Scan for the cell matching the given text and deliver its (x, y) coordinate at center. 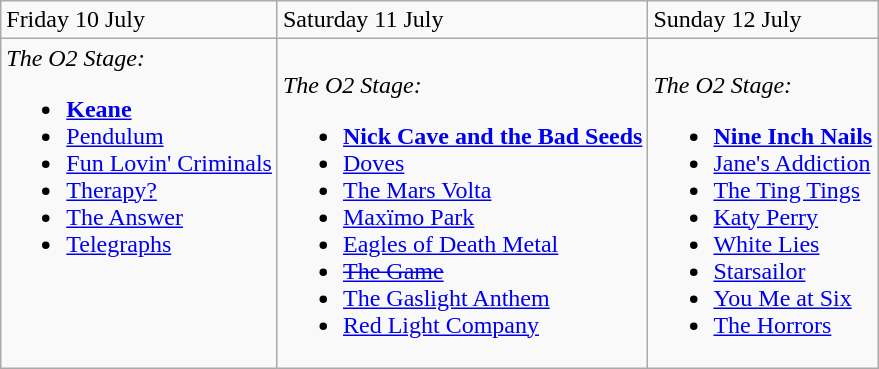
The O2 Stage:Nick Cave and the Bad SeedsDovesThe Mars VoltaMaxïmo ParkEagles of Death MetalThe GameThe Gaslight AnthemRed Light Company (462, 204)
Saturday 11 July (462, 20)
The O2 Stage:KeanePendulumFun Lovin' CriminalsTherapy?The AnswerTelegraphs (140, 204)
Friday 10 July (140, 20)
Sunday 12 July (763, 20)
The O2 Stage:Nine Inch NailsJane's AddictionThe Ting TingsKaty PerryWhite LiesStarsailorYou Me at SixThe Horrors (763, 204)
